Provide the (x, y) coordinate of the cell's center where the given text is located.  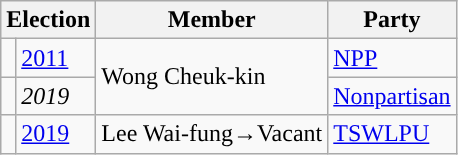
Nonpartisan (392, 96)
2011 (56, 58)
NPP (392, 58)
Election (48, 20)
Party (392, 20)
TSWLPU (392, 134)
Wong Cheuk-kin (212, 77)
Member (212, 20)
Lee Wai-fung→Vacant (212, 134)
